Find where the given text appears and provide that cell's center as [X, Y] coordinate. 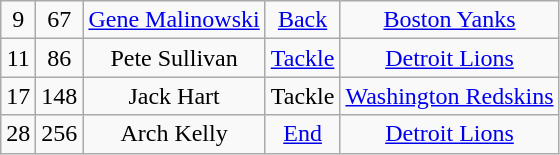
Jack Hart [174, 96]
Pete Sullivan [174, 58]
17 [18, 96]
148 [60, 96]
28 [18, 134]
256 [60, 134]
Washington Redskins [450, 96]
Gene Malinowski [174, 20]
67 [60, 20]
Arch Kelly [174, 134]
End [302, 134]
11 [18, 58]
86 [60, 58]
Back [302, 20]
Boston Yanks [450, 20]
9 [18, 20]
